Scan for the cell matching the given text and deliver its [x, y] coordinate at center. 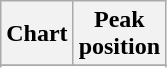
Chart [37, 34]
Peakposition [119, 34]
